Extract the [X, Y] coordinate from the center of the cell holding the provided text.  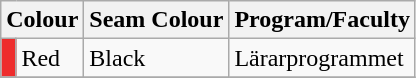
Black [156, 58]
Red [50, 58]
Lärarprogrammet [322, 58]
Colour [42, 20]
Seam Colour [156, 20]
Program/Faculty [322, 20]
